Determine the (x, y) coordinate at the center of the cell enclosing the given text.  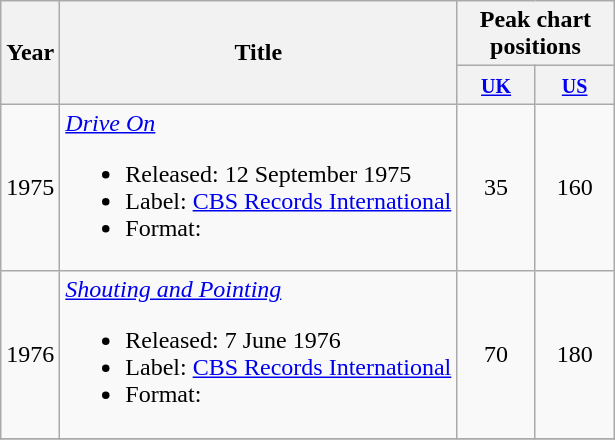
UK (496, 85)
1976 (30, 354)
Year (30, 52)
160 (574, 188)
Shouting and PointingReleased: 7 June 1976Label: CBS Records InternationalFormat: (258, 354)
35 (496, 188)
Peak chart positions (536, 34)
Drive OnReleased: 12 September 1975Label: CBS Records InternationalFormat: (258, 188)
180 (574, 354)
US (574, 85)
70 (496, 354)
Title (258, 52)
1975 (30, 188)
